From the cell containing the given text, extract its center point as [X, Y] coordinate. 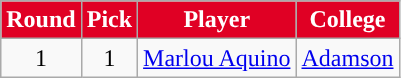
College [348, 20]
Pick [109, 20]
Player [217, 20]
Round [41, 20]
Adamson [348, 58]
Marlou Aquino [217, 58]
